Detect which cell encompasses the target text, then output its [x, y] center coordinate. 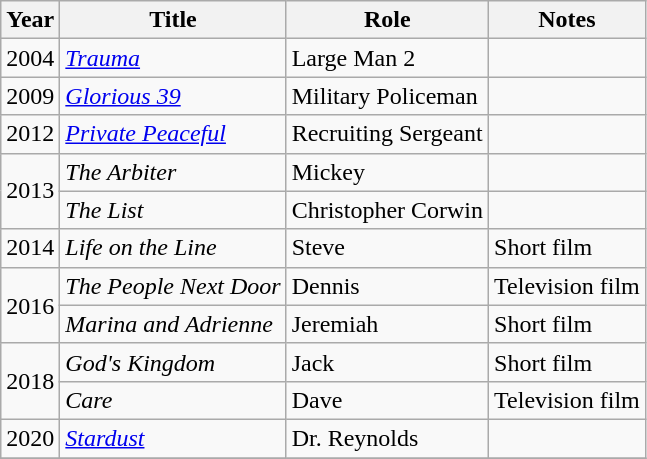
Jeremiah [387, 324]
Role [387, 20]
The Arbiter [173, 172]
Life on the Line [173, 248]
2004 [30, 58]
2012 [30, 134]
Glorious 39 [173, 96]
Mickey [387, 172]
Dr. Reynolds [387, 438]
2018 [30, 381]
Recruiting Sergeant [387, 134]
The List [173, 210]
Year [30, 20]
2014 [30, 248]
Large Man 2 [387, 58]
Stardust [173, 438]
Marina and Adrienne [173, 324]
The People Next Door [173, 286]
God's Kingdom [173, 362]
Trauma [173, 58]
2009 [30, 96]
Jack [387, 362]
Care [173, 400]
2016 [30, 305]
Private Peaceful [173, 134]
Notes [568, 20]
Military Policeman [387, 96]
2013 [30, 191]
Steve [387, 248]
Dennis [387, 286]
Christopher Corwin [387, 210]
Title [173, 20]
2020 [30, 438]
Dave [387, 400]
